For the text-containing cell, return its midpoint in (x, y) coordinate format. 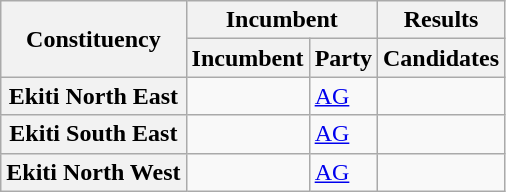
Ekiti North West (94, 172)
Candidates (442, 58)
Results (442, 20)
Ekiti North East (94, 96)
Constituency (94, 39)
Party (343, 58)
Ekiti South East (94, 134)
